Determine the [x, y] coordinate at the center of the cell enclosing the given text.  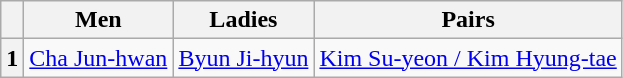
1 [12, 58]
Men [98, 20]
Ladies [244, 20]
Kim Su-yeon / Kim Hyung-tae [468, 58]
Pairs [468, 20]
Byun Ji-hyun [244, 58]
Cha Jun-hwan [98, 58]
